Return [X, Y] of the center of cell containing provided text 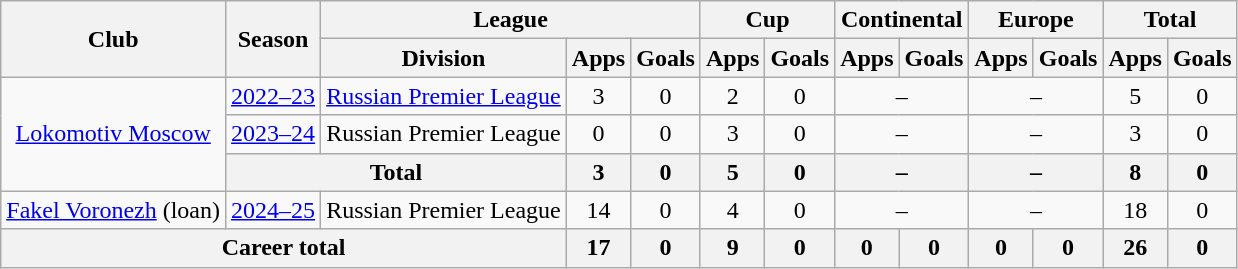
Season [274, 39]
Club [114, 39]
Continental [902, 20]
Lokomotiv Moscow [114, 134]
8 [1135, 172]
Europe [1036, 20]
Division [444, 58]
18 [1135, 210]
Career total [284, 248]
League [511, 20]
26 [1135, 248]
2022–23 [274, 96]
2 [732, 96]
2023–24 [274, 134]
4 [732, 210]
Fakel Voronezh (loan) [114, 210]
17 [598, 248]
9 [732, 248]
Cup [767, 20]
14 [598, 210]
2024–25 [274, 210]
